Determine the (x, y) coordinate at the center of the cell enclosing the given text.  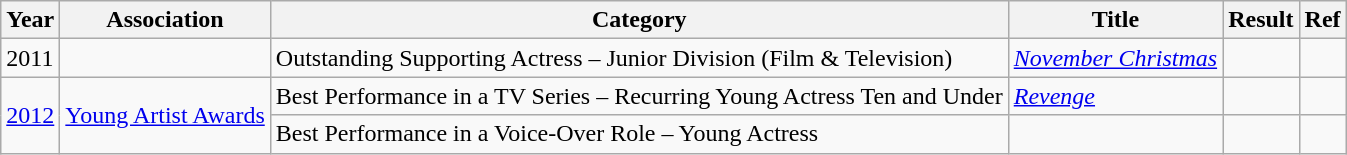
Best Performance in a Voice-Over Role – Young Actress (639, 134)
Association (165, 20)
Outstanding Supporting Actress – Junior Division (Film & Television) (639, 58)
Year (30, 20)
Best Performance in a TV Series – Recurring Young Actress Ten and Under (639, 96)
Young Artist Awards (165, 115)
Revenge (1115, 96)
Category (639, 20)
November Christmas (1115, 58)
Ref (1322, 20)
Title (1115, 20)
2011 (30, 58)
2012 (30, 115)
Result (1261, 20)
